Determine the [X, Y] coordinate at the center of the cell enclosing the given text.  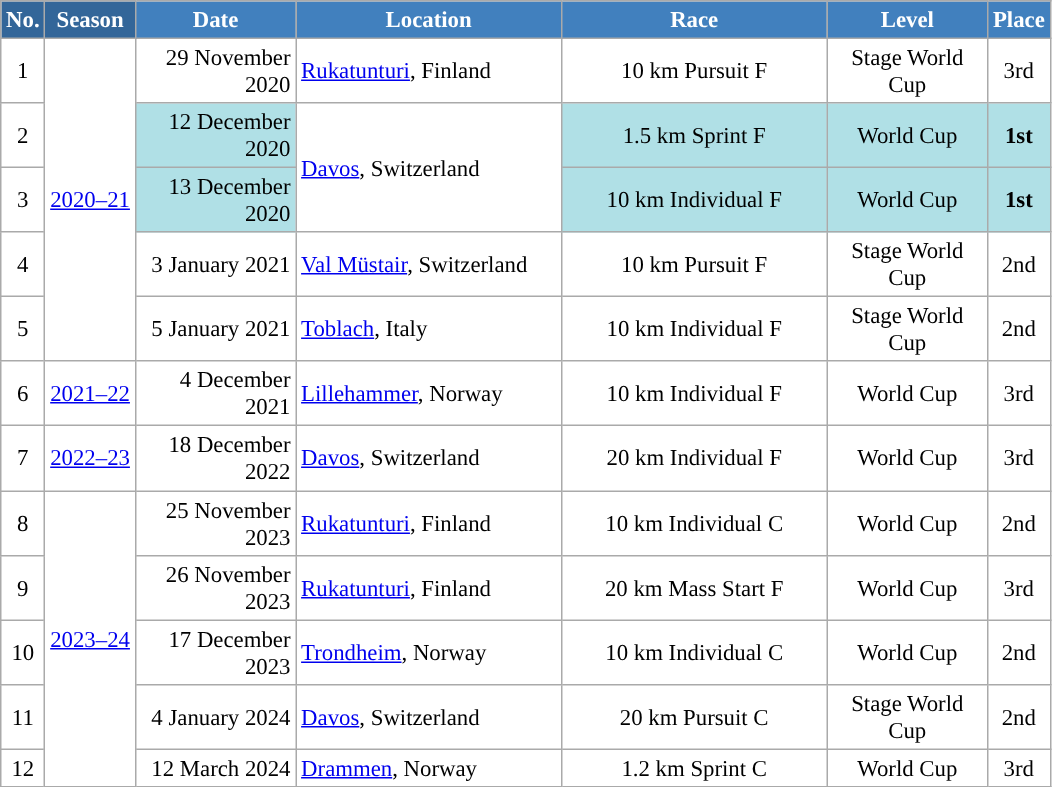
6 [23, 394]
2020–21 [90, 200]
8 [23, 524]
5 [23, 330]
Date [216, 20]
4 [23, 264]
20 km Pursuit C [694, 716]
20 km Individual F [694, 458]
12 December 2020 [216, 136]
Trondheim, Norway [429, 652]
10 [23, 652]
11 [23, 716]
13 December 2020 [216, 200]
Val Müstair, Switzerland [429, 264]
20 km Mass Start F [694, 588]
2022–23 [90, 458]
9 [23, 588]
4 December 2021 [216, 394]
12 March 2024 [216, 768]
3 [23, 200]
2021–22 [90, 394]
3 January 2021 [216, 264]
29 November 2020 [216, 72]
17 December 2023 [216, 652]
Drammen, Norway [429, 768]
Season [90, 20]
12 [23, 768]
Lillehammer, Norway [429, 394]
1.2 km Sprint C [694, 768]
7 [23, 458]
Toblach, Italy [429, 330]
5 January 2021 [216, 330]
No. [23, 20]
Race [694, 20]
Place [1019, 20]
26 November 2023 [216, 588]
25 November 2023 [216, 524]
1 [23, 72]
2 [23, 136]
Location [429, 20]
Level [908, 20]
2023–24 [90, 639]
4 January 2024 [216, 716]
18 December 2022 [216, 458]
1.5 km Sprint F [694, 136]
